Determine the [X, Y] coordinate at the center of the cell enclosing the given text.  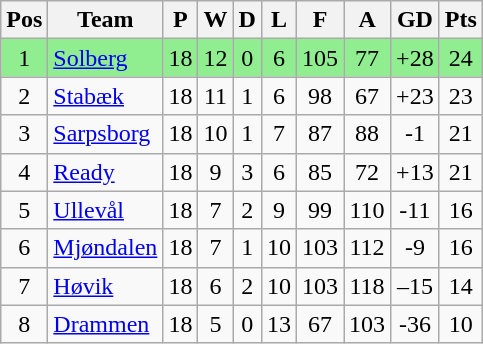
118 [368, 286]
77 [368, 58]
23 [460, 96]
112 [368, 248]
8 [24, 324]
-11 [416, 210]
-1 [416, 134]
Solberg [106, 58]
L [278, 20]
P [180, 20]
Stabæk [106, 96]
13 [278, 324]
72 [368, 172]
GD [416, 20]
88 [368, 134]
+28 [416, 58]
Team [106, 20]
4 [24, 172]
-36 [416, 324]
Mjøndalen [106, 248]
98 [320, 96]
Høvik [106, 286]
14 [460, 286]
11 [216, 96]
110 [368, 210]
99 [320, 210]
–15 [416, 286]
Drammen [106, 324]
Sarpsborg [106, 134]
W [216, 20]
105 [320, 58]
+23 [416, 96]
Pts [460, 20]
A [368, 20]
Ready [106, 172]
D [247, 20]
Pos [24, 20]
+13 [416, 172]
12 [216, 58]
24 [460, 58]
Ullevål [106, 210]
85 [320, 172]
87 [320, 134]
-9 [416, 248]
F [320, 20]
